Determine the (x, y) coordinate at the center of the cell enclosing the given text.  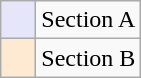
Section B (88, 58)
Section A (88, 20)
